Provide the (X, Y) coordinate of the cell's center where the given text is located.  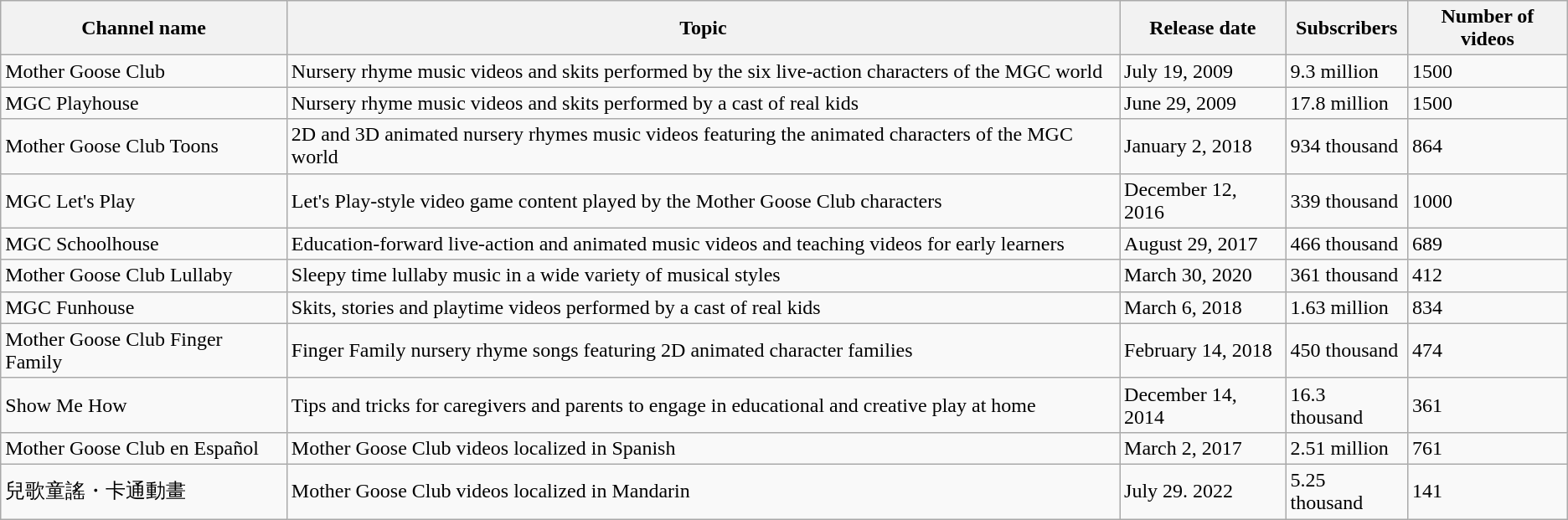
August 29, 2017 (1203, 244)
1.63 million (1347, 307)
Mother Goose Club Lullaby (144, 275)
5.25 thousand (1347, 491)
Tips and tricks for caregivers and parents to engage in educational and creative play at home (703, 405)
Topic (703, 28)
July 29. 2022 (1203, 491)
Nursery rhyme music videos and skits performed by the six live-action characters of the MGC world (703, 71)
141 (1488, 491)
Mother Goose Club Finger Family (144, 350)
MGC Schoolhouse (144, 244)
Mother Goose Club Toons (144, 146)
Sleepy time lullaby music in a wide variety of musical styles (703, 275)
Nursery rhyme music videos and skits performed by a cast of real kids (703, 103)
361 thousand (1347, 275)
December 12, 2016 (1203, 201)
466 thousand (1347, 244)
450 thousand (1347, 350)
Education-forward live-action and animated music videos and teaching videos for early learners (703, 244)
Mother Goose Club (144, 71)
Mother Goose Club en Español (144, 448)
Let's Play-style video game content played by the Mother Goose Club characters (703, 201)
2.51 million (1347, 448)
July 19, 2009 (1203, 71)
Channel name (144, 28)
February 14, 2018 (1203, 350)
January 2, 2018 (1203, 146)
MGC Playhouse (144, 103)
兒歌童謠・卡通動畫 (144, 491)
June 29, 2009 (1203, 103)
Release date (1203, 28)
MGC Funhouse (144, 307)
Mother Goose Club videos localized in Mandarin (703, 491)
Mother Goose Club videos localized in Spanish (703, 448)
1000 (1488, 201)
834 (1488, 307)
March 30, 2020 (1203, 275)
March 6, 2018 (1203, 307)
9.3 million (1347, 71)
934 thousand (1347, 146)
2D and 3D animated nursery rhymes music videos featuring the animated characters of the MGC world (703, 146)
Skits, stories and playtime videos performed by a cast of real kids (703, 307)
Subscribers (1347, 28)
Number of videos (1488, 28)
December 14, 2014 (1203, 405)
864 (1488, 146)
March 2, 2017 (1203, 448)
412 (1488, 275)
Finger Family nursery rhyme songs featuring 2D animated character families (703, 350)
17.8 million (1347, 103)
761 (1488, 448)
339 thousand (1347, 201)
MGC Let's Play (144, 201)
689 (1488, 244)
361 (1488, 405)
474 (1488, 350)
Show Me How (144, 405)
16.3 thousand (1347, 405)
